Detect which cell encompasses the target text, then output its [X, Y] center coordinate. 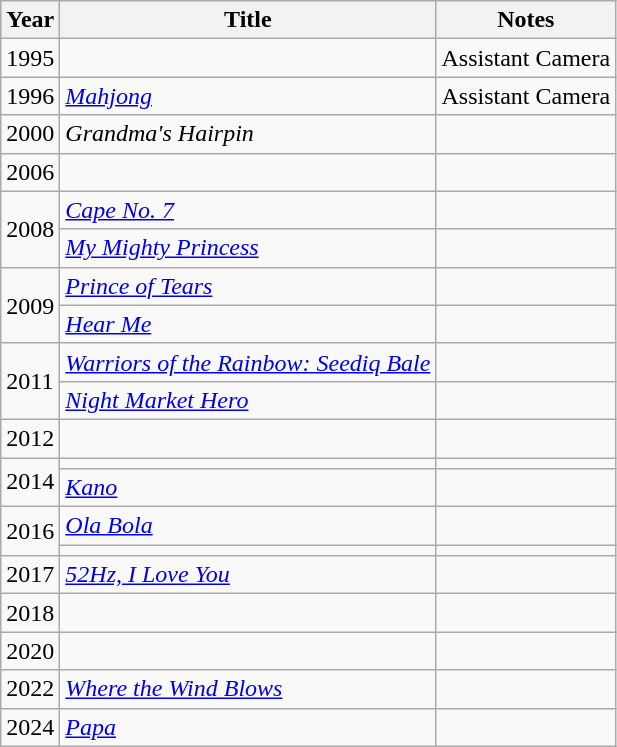
2017 [30, 575]
Title [248, 20]
Ola Bola [248, 526]
2024 [30, 727]
Notes [526, 20]
Grandma's Hairpin [248, 134]
Prince of Tears [248, 286]
2008 [30, 229]
Hear Me [248, 324]
2014 [30, 482]
Kano [248, 488]
Where the Wind Blows [248, 689]
1995 [30, 58]
Warriors of the Rainbow: Seediq Bale [248, 362]
Mahjong [248, 96]
2000 [30, 134]
2006 [30, 172]
Year [30, 20]
2012 [30, 438]
2018 [30, 613]
2020 [30, 651]
Cape No. 7 [248, 210]
2016 [30, 532]
My Mighty Princess [248, 248]
2009 [30, 305]
Night Market Hero [248, 400]
2011 [30, 381]
52Hz, I Love You [248, 575]
1996 [30, 96]
Papa [248, 727]
2022 [30, 689]
